Return the (x, y) coordinate for the center point of the cell that contains the specified text.  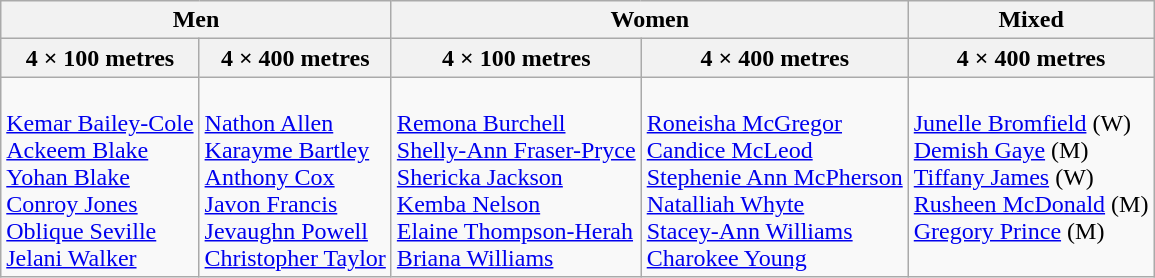
Junelle Bromfield (W)Demish Gaye (M)Tiffany James (W)Rusheen McDonald (M)Gregory Prince (M) (1031, 177)
Women (650, 20)
Remona BurchellShelly-Ann Fraser-PryceShericka JacksonKemba NelsonElaine Thompson-HerahBriana Williams (516, 177)
Roneisha McGregorCandice McLeodStephenie Ann McPhersonNatalliah WhyteStacey-Ann WilliamsCharokee Young (774, 177)
Nathon AllenKarayme BartleyAnthony CoxJavon FrancisJevaughn PowellChristopher Taylor (295, 177)
Men (196, 20)
Mixed (1031, 20)
Kemar Bailey-ColeAckeem BlakeYohan BlakeConroy JonesOblique SevilleJelani Walker (100, 177)
